Scan for the cell matching the given text and deliver its (x, y) coordinate at center. 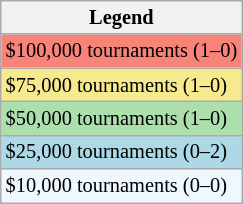
$25,000 tournaments (0–2) (122, 152)
$75,000 tournaments (1–0) (122, 85)
$50,000 tournaments (1–0) (122, 118)
Legend (122, 17)
$100,000 tournaments (1–0) (122, 51)
$10,000 tournaments (0–0) (122, 186)
